Identify which cell holds the provided text, then report its (X, Y) central coordinate. 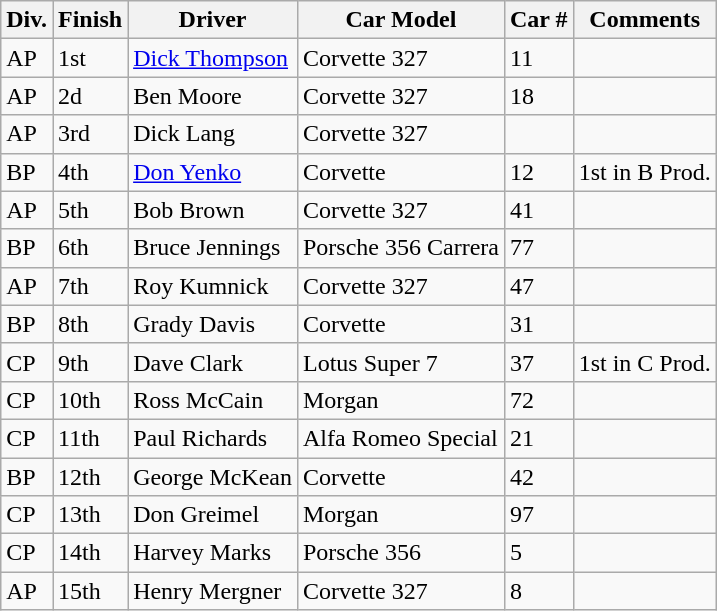
Dick Lang (213, 134)
47 (538, 286)
Driver (213, 20)
42 (538, 477)
Car Model (400, 20)
Don Greimel (213, 515)
10th (90, 400)
9th (90, 362)
14th (90, 553)
41 (538, 210)
1st in C Prod. (644, 362)
18 (538, 96)
Grady Davis (213, 324)
21 (538, 438)
31 (538, 324)
77 (538, 248)
Comments (644, 20)
11th (90, 438)
6th (90, 248)
Car # (538, 20)
37 (538, 362)
Roy Kumnick (213, 286)
Alfa Romeo Special (400, 438)
Div. (27, 20)
1st in B Prod. (644, 172)
Bruce Jennings (213, 248)
2d (90, 96)
8th (90, 324)
1st (90, 58)
Finish (90, 20)
7th (90, 286)
Ben Moore (213, 96)
5th (90, 210)
4th (90, 172)
8 (538, 591)
13th (90, 515)
3rd (90, 134)
Harvey Marks (213, 553)
Henry Mergner (213, 591)
Porsche 356 Carrera (400, 248)
Paul Richards (213, 438)
15th (90, 591)
Dick Thompson (213, 58)
Ross McCain (213, 400)
11 (538, 58)
George McKean (213, 477)
Dave Clark (213, 362)
Don Yenko (213, 172)
97 (538, 515)
Bob Brown (213, 210)
12 (538, 172)
72 (538, 400)
12th (90, 477)
Porsche 356 (400, 553)
5 (538, 553)
Lotus Super 7 (400, 362)
